Scan for the cell matching the given text and deliver its (x, y) coordinate at center. 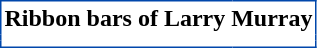
Ribbon bars of Larry Murray (158, 18)
